Output the [x, y] coordinate of the center of the cell containing the given text.  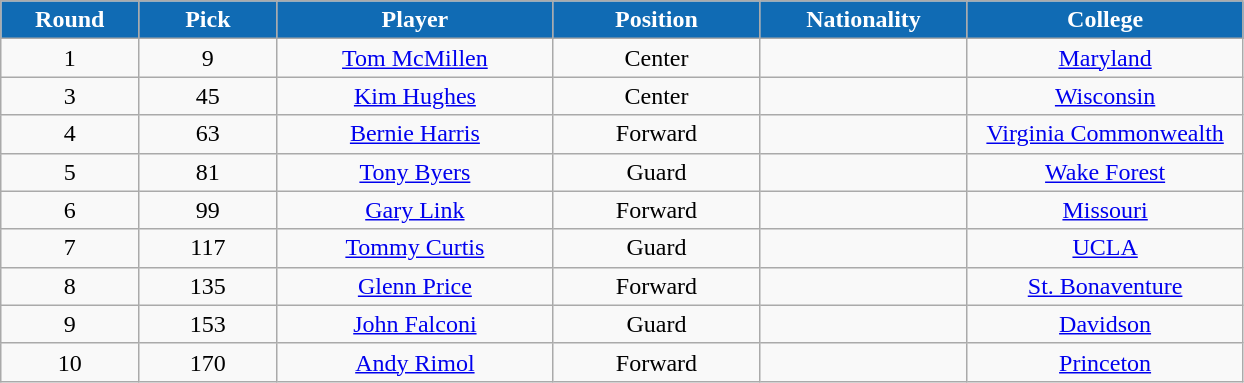
Glenn Price [415, 286]
Gary Link [415, 210]
Davidson [1105, 324]
63 [208, 134]
153 [208, 324]
College [1105, 20]
135 [208, 286]
170 [208, 362]
1 [70, 58]
John Falconi [415, 324]
Nationality [864, 20]
Wake Forest [1105, 172]
Bernie Harris [415, 134]
45 [208, 96]
Missouri [1105, 210]
5 [70, 172]
Andy Rimol [415, 362]
7 [70, 248]
Kim Hughes [415, 96]
10 [70, 362]
99 [208, 210]
Wisconsin [1105, 96]
Player [415, 20]
UCLA [1105, 248]
Maryland [1105, 58]
Tommy Curtis [415, 248]
6 [70, 210]
Virginia Commonwealth [1105, 134]
8 [70, 286]
Position [656, 20]
81 [208, 172]
Tony Byers [415, 172]
Round [70, 20]
117 [208, 248]
St. Bonaventure [1105, 286]
Pick [208, 20]
3 [70, 96]
Princeton [1105, 362]
Tom McMillen [415, 58]
4 [70, 134]
